Find where the given text appears and provide that cell's center as [x, y] coordinate. 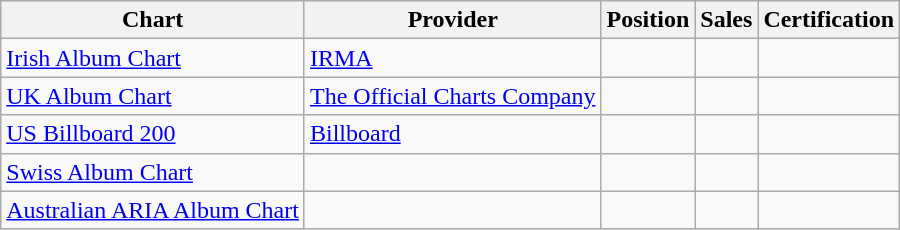
Sales [726, 20]
Position [648, 20]
Certification [829, 20]
The Official Charts Company [452, 96]
US Billboard 200 [153, 134]
Chart [153, 20]
Irish Album Chart [153, 58]
UK Album Chart [153, 96]
Swiss Album Chart [153, 172]
IRMA [452, 58]
Billboard [452, 134]
Provider [452, 20]
Australian ARIA Album Chart [153, 210]
